Search for the cell housing the specified text and yield its (X, Y) center coordinate. 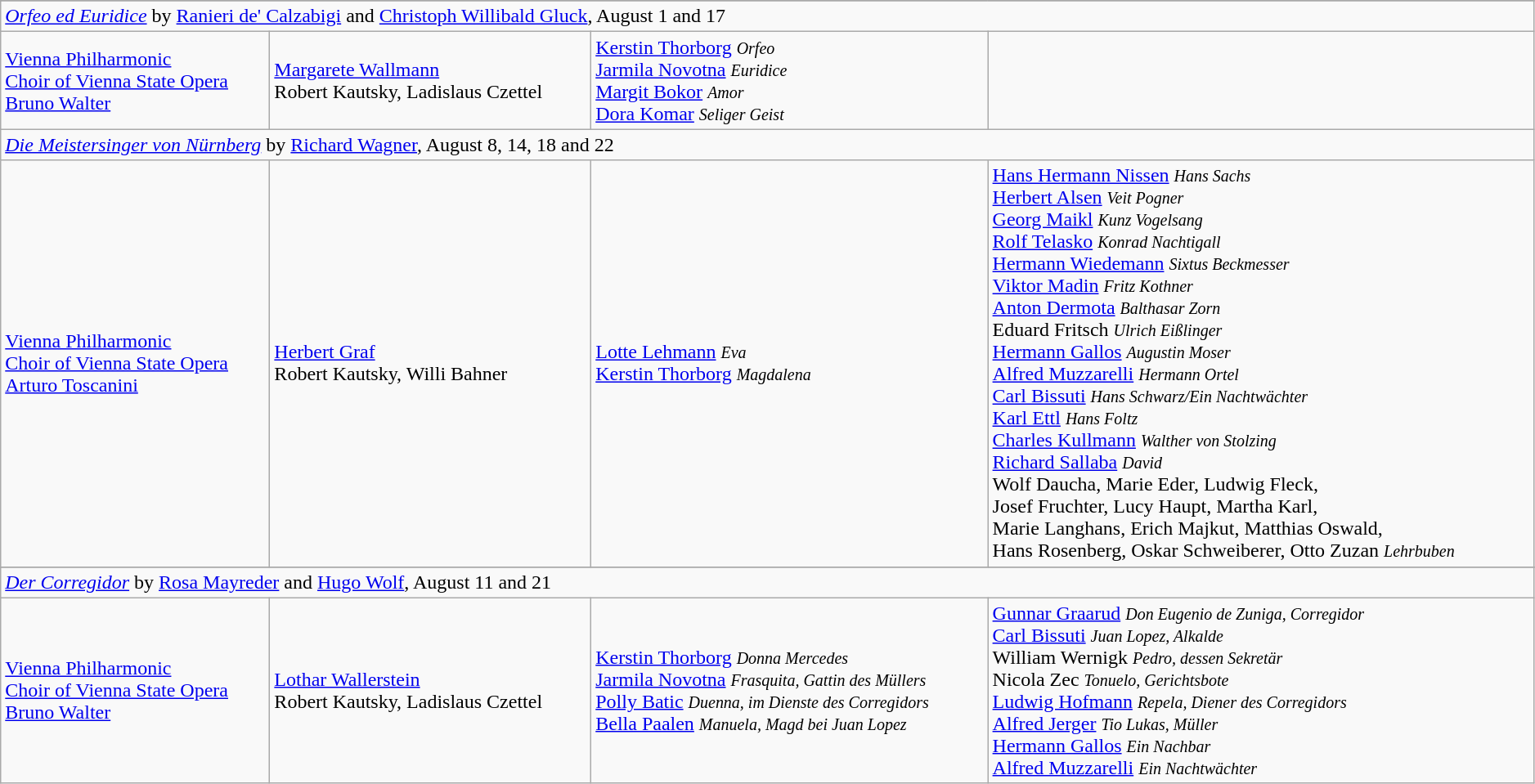
Vienna PhilharmonicChoir of Vienna State OperaArturo Toscanini (136, 363)
Herbert GrafRobert Kautsky, Willi Bahner (430, 363)
Lothar WallersteinRobert Kautsky, Ladislaus Czettel (430, 690)
Die Meistersinger von Nürnberg by Richard Wagner, August 8, 14, 18 and 22 (768, 145)
Kerstin Thorborg OrfeoJarmila Novotna EuridiceMargit Bokor AmorDora Komar Seliger Geist (790, 80)
Der Corregidor by Rosa Mayreder and Hugo Wolf, August 11 and 21 (768, 582)
Lotte Lehmann EvaKerstin Thorborg Magdalena (790, 363)
Margarete WallmannRobert Kautsky, Ladislaus Czettel (430, 80)
Orfeo ed Euridice by Ranieri de' Calzabigi and Christoph Willibald Gluck, August 1 and 17 (768, 16)
